Find where the given text appears and provide that cell's center as (x, y) coordinate. 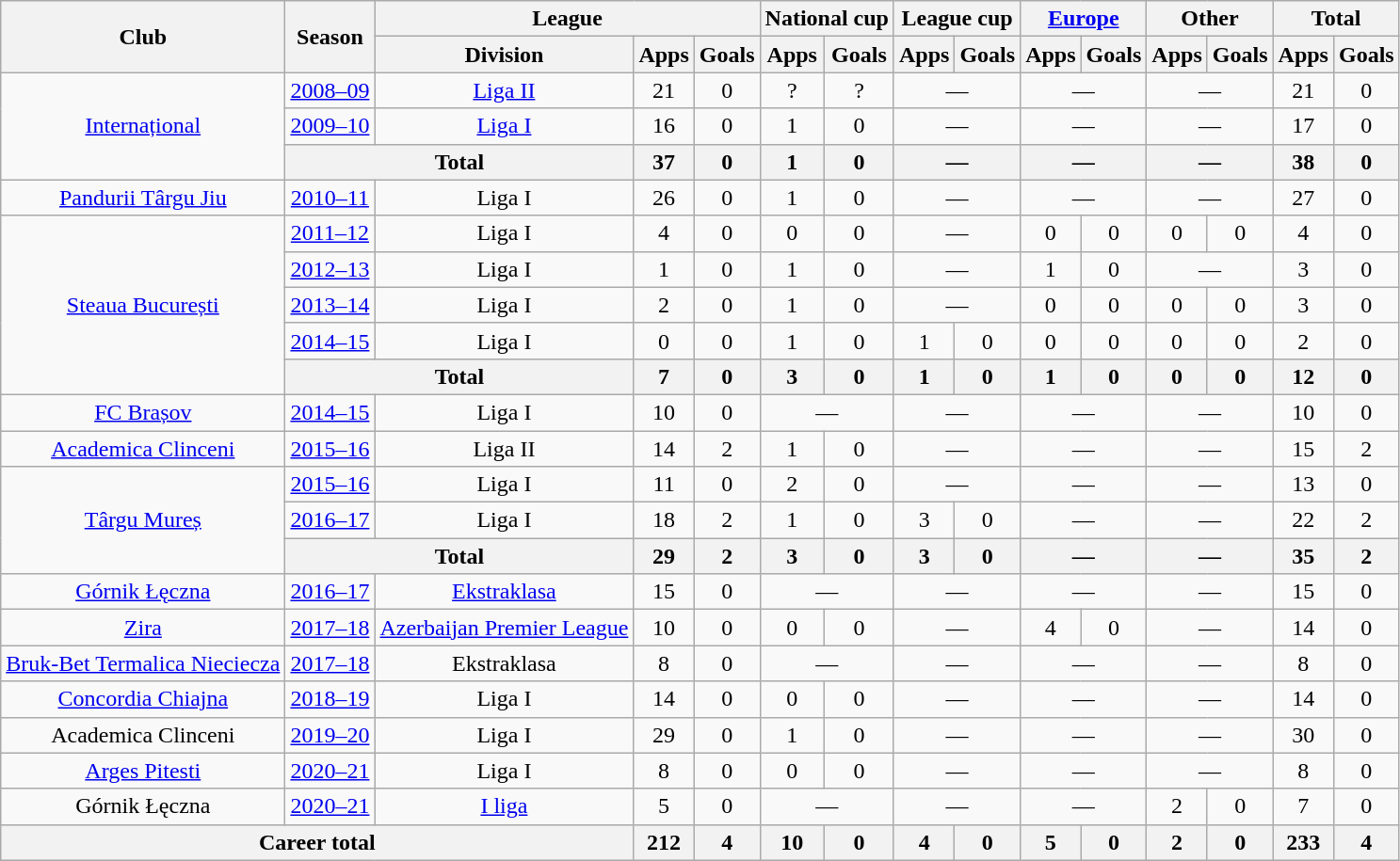
Arges Pitesti (143, 771)
Internațional (143, 126)
League (567, 19)
2011–12 (330, 233)
212 (664, 842)
Concordia Chiajna (143, 699)
Steaua București (143, 305)
Division (505, 55)
Season (330, 37)
16 (664, 126)
Career total (317, 842)
35 (1303, 556)
2012–13 (330, 269)
11 (664, 485)
FC Brașov (143, 412)
30 (1303, 735)
Europe (1084, 19)
2013–14 (330, 305)
Bruk-Bet Termalica Nieciecza (143, 663)
22 (1303, 520)
Pandurii Târgu Jiu (143, 198)
2009–10 (330, 126)
2018–19 (330, 699)
Club (143, 37)
Zira (143, 628)
2008–09 (330, 90)
13 (1303, 485)
233 (1303, 842)
37 (664, 162)
17 (1303, 126)
Azerbaijan Premier League (505, 628)
26 (664, 198)
2010–11 (330, 198)
League cup (957, 19)
Other (1210, 19)
18 (664, 520)
38 (1303, 162)
National cup (827, 19)
27 (1303, 198)
I liga (505, 806)
Târgu Mureș (143, 520)
12 (1303, 376)
2019–20 (330, 735)
